For the text-containing cell, return its midpoint in (x, y) coordinate format. 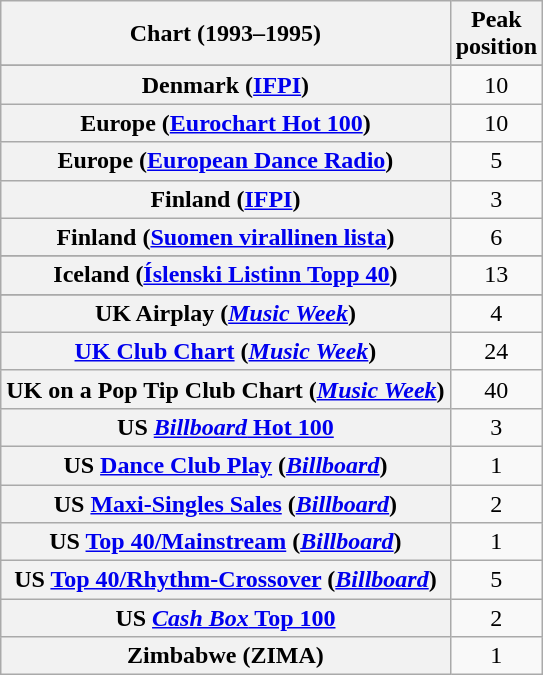
US Dance Club Play (Billboard) (226, 465)
Peakposition (496, 34)
Europe (European Dance Radio) (226, 161)
40 (496, 389)
Iceland (Íslenski Listinn Topp 40) (226, 275)
4 (496, 313)
6 (496, 237)
Chart (1993–1995) (226, 34)
US Billboard Hot 100 (226, 427)
Finland (Suomen virallinen lista) (226, 237)
US Top 40/Rhythm-Crossover (Billboard) (226, 580)
24 (496, 351)
Europe (Eurochart Hot 100) (226, 123)
US Top 40/Mainstream (Billboard) (226, 542)
Zimbabwe (ZIMA) (226, 656)
Finland (IFPI) (226, 199)
UK on a Pop Tip Club Chart (Music Week) (226, 389)
US Cash Box Top 100 (226, 618)
UK Airplay (Music Week) (226, 313)
US Maxi-Singles Sales (Billboard) (226, 503)
Denmark (IFPI) (226, 85)
13 (496, 275)
UK Club Chart (Music Week) (226, 351)
